Detect which cell encompasses the target text, then output its [X, Y] center coordinate. 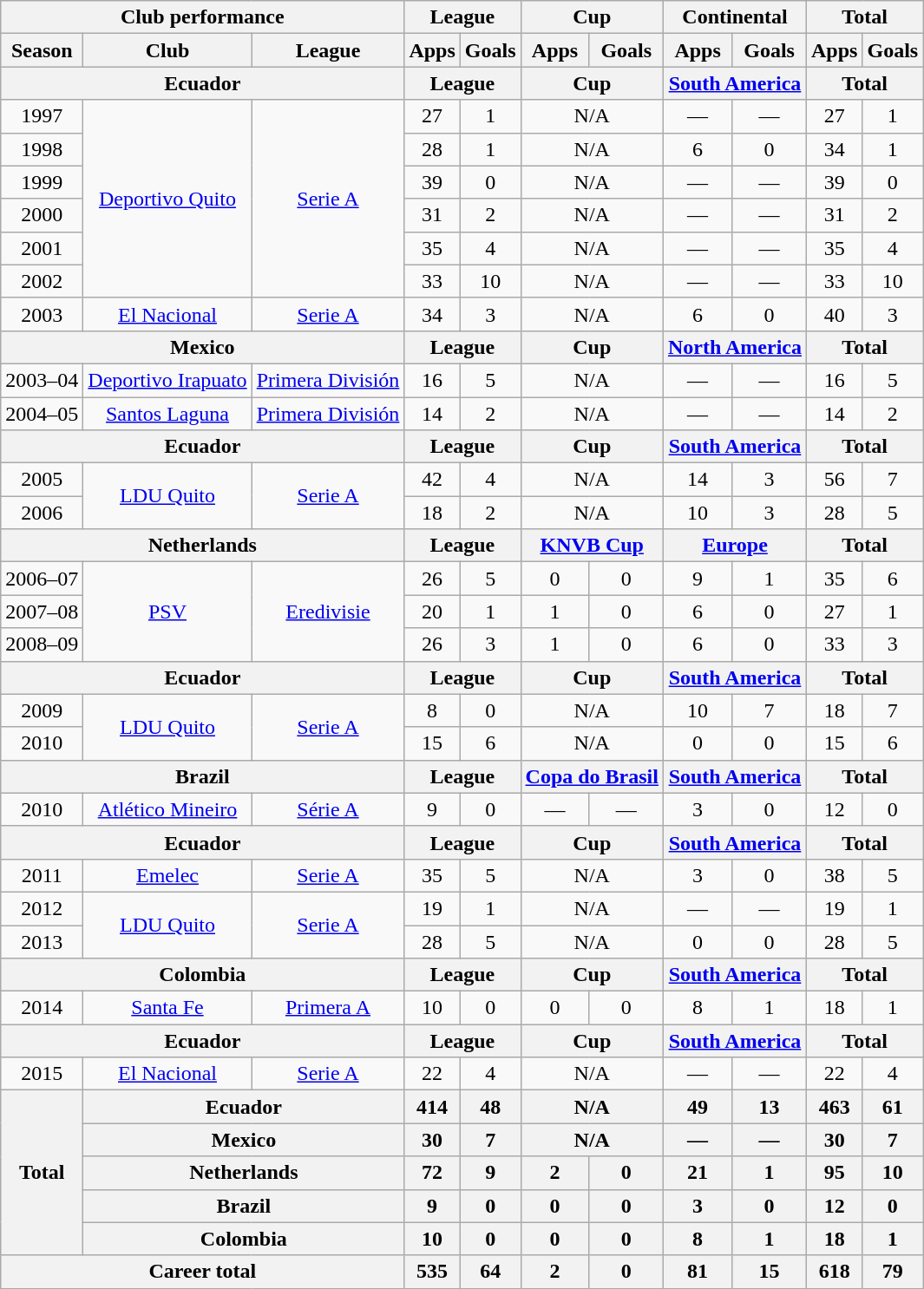
2006–07 [42, 579]
Continental [734, 17]
1998 [42, 149]
13 [770, 1107]
2007–08 [42, 612]
79 [893, 1272]
2009 [42, 710]
64 [490, 1272]
56 [835, 480]
2013 [42, 941]
618 [835, 1272]
Club performance [203, 17]
81 [698, 1272]
40 [835, 314]
2015 [42, 1074]
Santos Laguna [167, 414]
Atlético Mineiro [167, 809]
Série A [328, 809]
2012 [42, 908]
Primera A [328, 1008]
2002 [42, 281]
2004–05 [42, 414]
Eredivisie [328, 612]
2003–04 [42, 380]
463 [835, 1107]
Europe [734, 546]
414 [432, 1107]
42 [432, 480]
1999 [42, 182]
2001 [42, 248]
Deportivo Irapuato [167, 380]
Copa do Brasil [592, 776]
95 [835, 1173]
KNVB Cup [592, 546]
2003 [42, 314]
2000 [42, 215]
Career total [203, 1272]
Season [42, 50]
Emelec [167, 875]
North America [734, 347]
1997 [42, 116]
535 [432, 1272]
2005 [42, 480]
2011 [42, 875]
20 [432, 612]
72 [432, 1173]
2008–09 [42, 644]
48 [490, 1107]
Santa Fe [167, 1008]
PSV [167, 612]
38 [835, 875]
Deportivo Quito [167, 199]
49 [698, 1107]
61 [893, 1107]
Club [167, 50]
21 [698, 1173]
2006 [42, 513]
2014 [42, 1008]
